Output the (X, Y) coordinate of the center of the cell containing the given text.  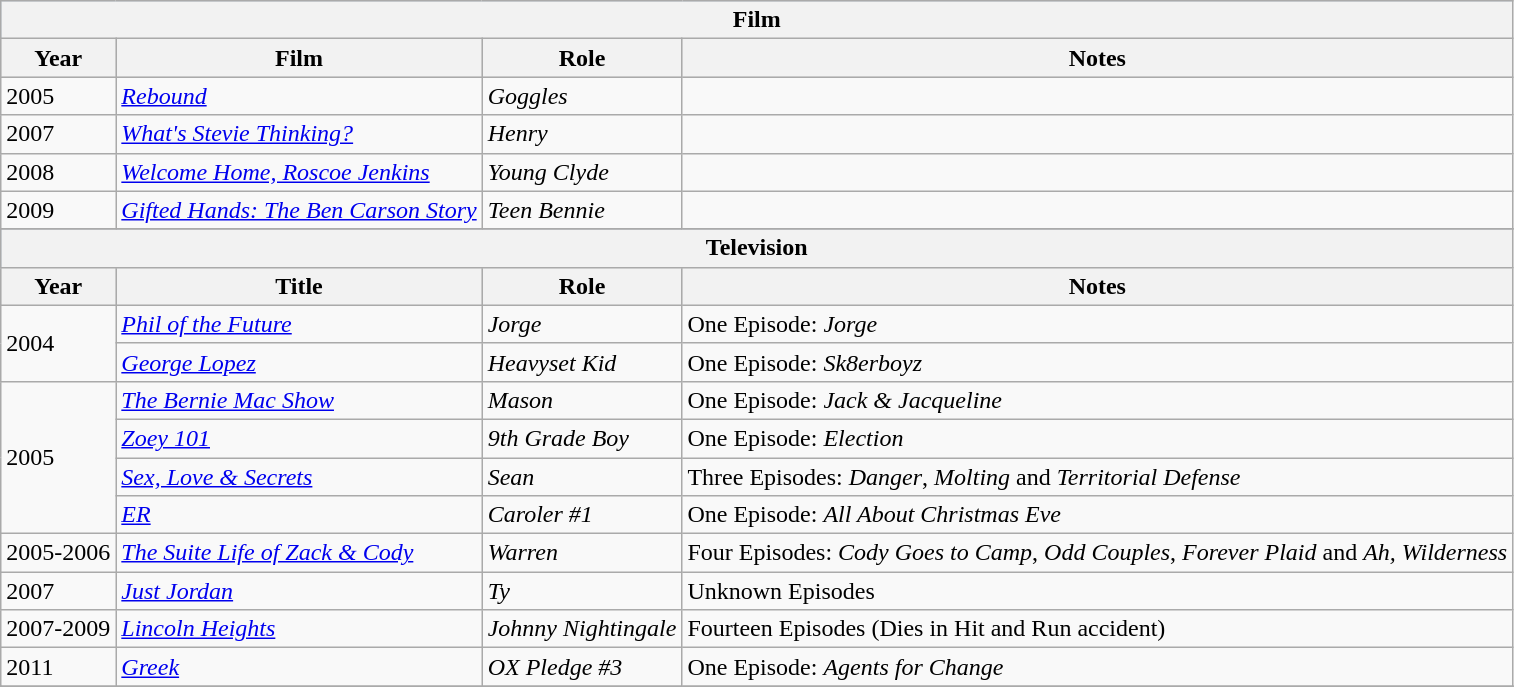
Welcome Home, Roscoe Jenkins (299, 172)
2005-2006 (58, 553)
2009 (58, 210)
Ty (582, 591)
One Episode: Agents for Change (1098, 667)
2008 (58, 172)
Mason (582, 400)
Zoey 101 (299, 438)
The Suite Life of Zack & Cody (299, 553)
George Lopez (299, 362)
9th Grade Boy (582, 438)
Four Episodes: Cody Goes to Camp, Odd Couples, Forever Plaid and Ah, Wilderness (1098, 553)
Teen Bennie (582, 210)
Fourteen Episodes (Dies in Hit and Run accident) (1098, 629)
Young Clyde (582, 172)
ER (299, 515)
Heavyset Kid (582, 362)
Rebound (299, 96)
2011 (58, 667)
Just Jordan (299, 591)
Sean (582, 477)
Goggles (582, 96)
Lincoln Heights (299, 629)
OX Pledge #3 (582, 667)
Television (757, 248)
Title (299, 286)
Warren (582, 553)
Johnny Nightingale (582, 629)
Sex, Love & Secrets (299, 477)
One Episode: All About Christmas Eve (1098, 515)
Phil of the Future (299, 324)
Unknown Episodes (1098, 591)
What's Stevie Thinking? (299, 134)
Henry (582, 134)
One Episode: Election (1098, 438)
Jorge (582, 324)
One Episode: Sk8erboyz (1098, 362)
The Bernie Mac Show (299, 400)
Gifted Hands: The Ben Carson Story (299, 210)
One Episode: Jack & Jacqueline (1098, 400)
2004 (58, 343)
Greek (299, 667)
2007-2009 (58, 629)
Caroler #1 (582, 515)
Three Episodes: Danger, Molting and Territorial Defense (1098, 477)
One Episode: Jorge (1098, 324)
